For the text-containing cell, return its midpoint in [X, Y] coordinate format. 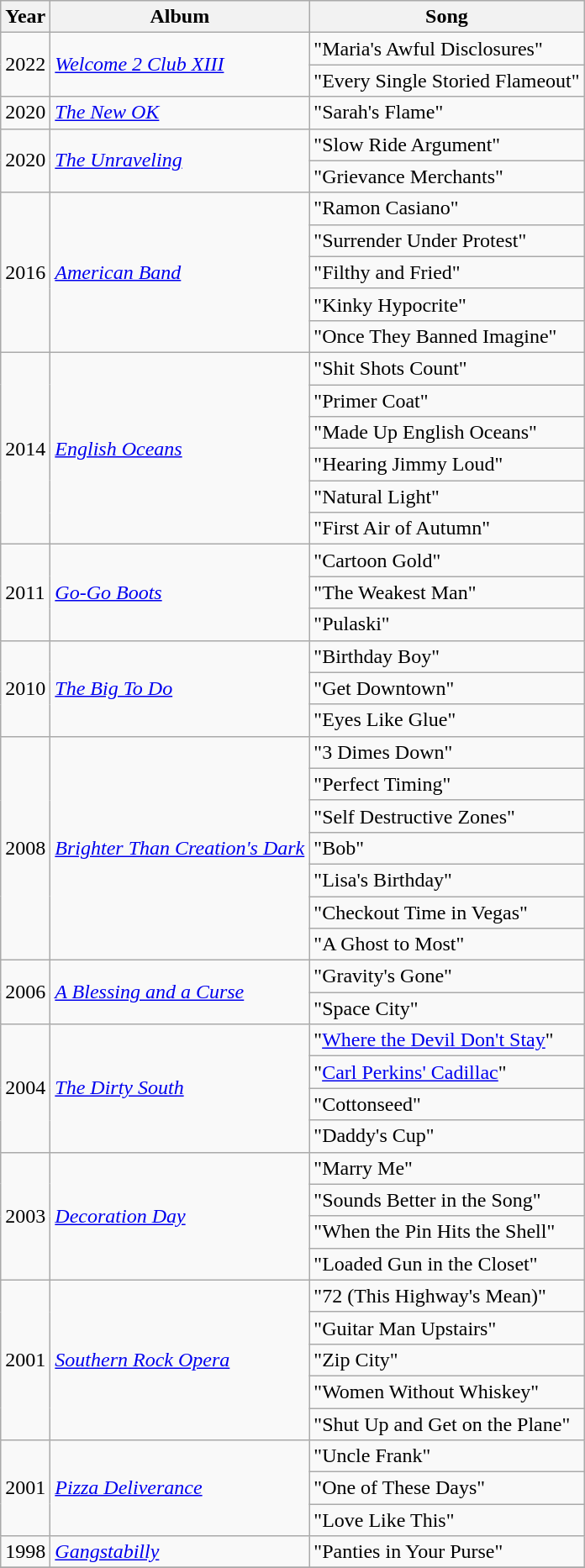
"Sarah's Flame" [447, 113]
"Daddy's Cup" [447, 1136]
2014 [25, 448]
Southern Rock Opera [180, 1360]
"A Ghost to Most" [447, 944]
The Big To Do [180, 688]
2008 [25, 848]
"Zip City" [447, 1360]
2003 [25, 1216]
"Love Like This" [447, 1520]
Go-Go Boots [180, 592]
"Shit Shots Count" [447, 368]
"Filthy and Fried" [447, 272]
Gangstabilly [180, 1552]
"Gravity's Gone" [447, 976]
2011 [25, 592]
Decoration Day [180, 1216]
"Cottonseed" [447, 1104]
"Where the Devil Don't Stay" [447, 1040]
"Kinky Hypocrite" [447, 304]
The New OK [180, 113]
"Every Single Storied Flameout" [447, 81]
"One of These Days" [447, 1488]
A Blessing and a Curse [180, 992]
"Lisa's Birthday" [447, 880]
"Loaded Gun in the Closet" [447, 1264]
"Maria's Awful Disclosures" [447, 49]
2010 [25, 688]
The Unraveling [180, 160]
"Marry Me" [447, 1168]
"Self Destructive Zones" [447, 816]
2016 [25, 272]
"Shut Up and Get on the Plane" [447, 1424]
"Space City" [447, 1008]
Pizza Deliverance [180, 1488]
American Band [180, 272]
"Guitar Man Upstairs" [447, 1328]
"Get Downtown" [447, 688]
"Birthday Boy" [447, 656]
"Bob" [447, 848]
"Made Up English Oceans" [447, 433]
"Eyes Like Glue" [447, 720]
"Uncle Frank" [447, 1456]
"Cartoon Gold" [447, 560]
Song [447, 17]
1998 [25, 1552]
"Surrender Under Protest" [447, 240]
"Carl Perkins' Cadillac" [447, 1072]
"Women Without Whiskey" [447, 1392]
"Natural Light" [447, 497]
"Once They Banned Imagine" [447, 336]
"Sounds Better in the Song" [447, 1200]
"Slow Ride Argument" [447, 145]
2006 [25, 992]
"Checkout Time in Vegas" [447, 912]
"Primer Coat" [447, 401]
2022 [25, 65]
"The Weakest Man" [447, 592]
"Pulaski" [447, 624]
2004 [25, 1088]
"72 (This Highway's Mean)" [447, 1296]
"When the Pin Hits the Shell" [447, 1232]
"Panties in Your Purse" [447, 1552]
"Grievance Merchants" [447, 176]
The Dirty South [180, 1088]
Year [25, 17]
"Perfect Timing" [447, 784]
Brighter Than Creation's Dark [180, 848]
English Oceans [180, 448]
Album [180, 17]
"First Air of Autumn" [447, 529]
"3 Dimes Down" [447, 752]
"Hearing Jimmy Loud" [447, 465]
"Ramon Casiano" [447, 208]
Welcome 2 Club XIII [180, 65]
